Pinpoint the cell where the given text exists, returning its [x, y] midpoint coordinate. 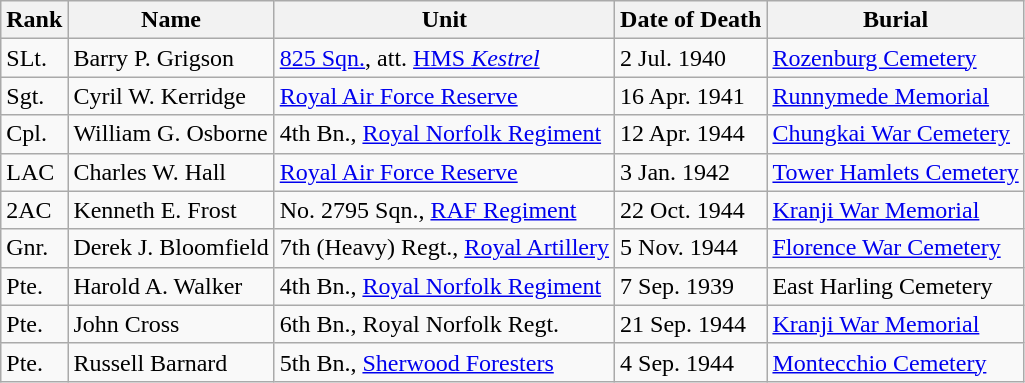
7th (Heavy) Regt., Royal Artillery [444, 248]
Runnymede Memorial [896, 96]
East Harling Cemetery [896, 286]
Date of Death [691, 20]
Montecchio Cemetery [896, 362]
Charles W. Hall [171, 172]
825 Sqn., att. HMS Kestrel [444, 58]
21 Sep. 1944 [691, 324]
Florence War Cemetery [896, 248]
Gnr. [34, 248]
6th Bn., Royal Norfolk Regt. [444, 324]
22 Oct. 1944 [691, 210]
Russell Barnard [171, 362]
2AC [34, 210]
LAC [34, 172]
William G. Osborne [171, 134]
Derek J. Bloomfield [171, 248]
5th Bn., Sherwood Foresters [444, 362]
Name [171, 20]
16 Apr. 1941 [691, 96]
Tower Hamlets Cemetery [896, 172]
Kenneth E. Frost [171, 210]
Rozenburg Cemetery [896, 58]
Unit [444, 20]
SLt. [34, 58]
No. 2795 Sqn., RAF Regiment [444, 210]
John Cross [171, 324]
12 Apr. 1944 [691, 134]
7 Sep. 1939 [691, 286]
5 Nov. 1944 [691, 248]
Harold A. Walker [171, 286]
Burial [896, 20]
Sgt. [34, 96]
Chungkai War Cemetery [896, 134]
4 Sep. 1944 [691, 362]
Barry P. Grigson [171, 58]
Cyril W. Kerridge [171, 96]
3 Jan. 1942 [691, 172]
Cpl. [34, 134]
2 Jul. 1940 [691, 58]
Rank [34, 20]
